Extract the (X, Y) coordinate from the center of the cell holding the provided text.  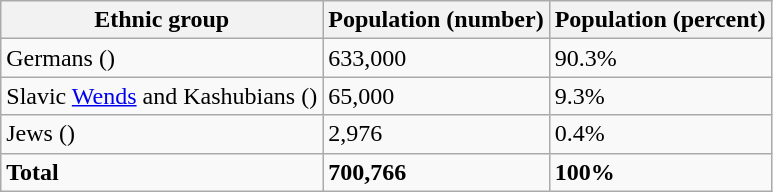
90.3% (660, 58)
Total (162, 172)
Population (number) (436, 20)
Slavic Wends and Kashubians () (162, 96)
700,766 (436, 172)
Ethnic group (162, 20)
Germans () (162, 58)
633,000 (436, 58)
0.4% (660, 134)
Jews () (162, 134)
Population (percent) (660, 20)
9.3% (660, 96)
100% (660, 172)
65,000 (436, 96)
2,976 (436, 134)
